Locate the cell with the specified text and output its [x, y] center coordinate. 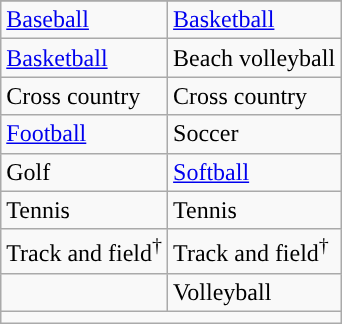
Golf [84, 172]
Baseball [84, 20]
Volleyball [254, 293]
Softball [254, 172]
Beach volleyball [254, 58]
Soccer [254, 134]
Football [84, 134]
